Extract the (x, y) coordinate from the center of the cell holding the provided text.  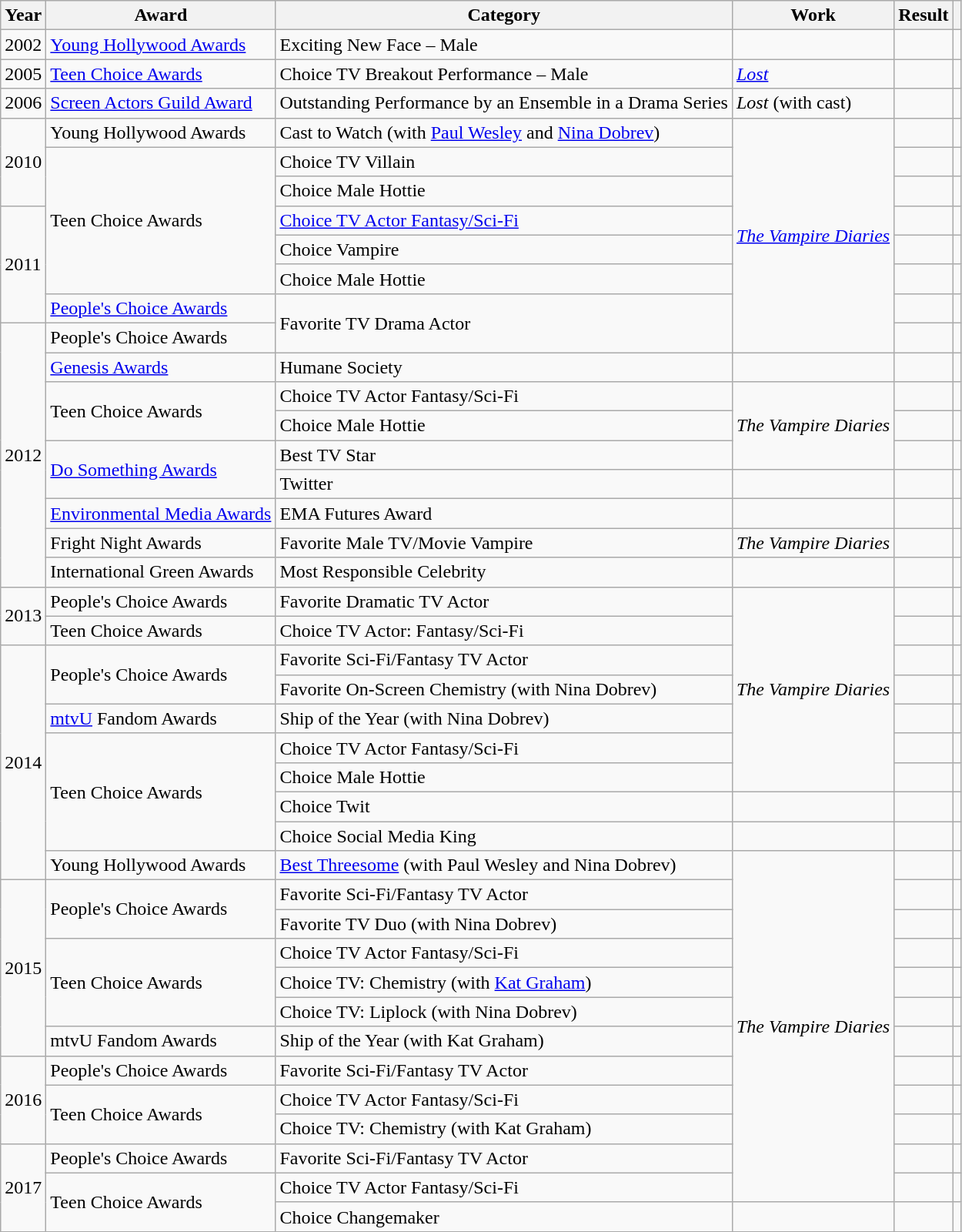
Lost (813, 74)
Choice Changemaker (504, 1217)
Favorite TV Drama Actor (504, 323)
Ship of the Year (with Kat Graham) (504, 1041)
2005 (23, 74)
International Green Awards (161, 572)
Favorite Male TV/Movie Vampire (504, 543)
Humane Society (504, 367)
Favorite TV Duo (with Nina Dobrev) (504, 924)
Result (924, 15)
Ship of the Year (with Nina Dobrev) (504, 718)
Choice Twit (504, 806)
2015 (23, 968)
Fright Night Awards (161, 543)
Best Threesome (with Paul Wesley and Nina Dobrev) (504, 865)
Choice TV Villain (504, 162)
Genesis Awards (161, 367)
Outstanding Performance by an Ensemble in a Drama Series (504, 103)
2016 (23, 1100)
Lost (with cast) (813, 103)
2006 (23, 103)
Work (813, 15)
Year (23, 15)
Exciting New Face – Male (504, 45)
2013 (23, 616)
Do Something Awards (161, 470)
Environmental Media Awards (161, 514)
2017 (23, 1187)
Award (161, 15)
Favorite Dramatic TV Actor (504, 601)
Choice Social Media King (504, 835)
2014 (23, 762)
2010 (23, 162)
Choice TV Actor: Fantasy/Sci-Fi (504, 631)
Most Responsible Celebrity (504, 572)
Twitter (504, 484)
2012 (23, 454)
Choice TV Breakout Performance – Male (504, 74)
Screen Actors Guild Award (161, 103)
EMA Futures Award (504, 514)
Best TV Star (504, 455)
Category (504, 15)
Favorite On-Screen Chemistry (with Nina Dobrev) (504, 689)
2002 (23, 45)
Choice Vampire (504, 249)
Cast to Watch (with Paul Wesley and Nina Dobrev) (504, 132)
2011 (23, 264)
Choice TV: Liplock (with Nina Dobrev) (504, 1012)
